Extract the (X, Y) coordinate from the center of the cell holding the provided text.  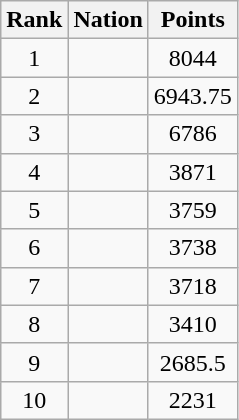
4 (34, 172)
3718 (192, 286)
Nation (108, 20)
7 (34, 286)
8 (34, 324)
3759 (192, 210)
5 (34, 210)
2 (34, 96)
6 (34, 248)
3871 (192, 172)
Points (192, 20)
3 (34, 134)
3738 (192, 248)
8044 (192, 58)
6786 (192, 134)
10 (34, 400)
2685.5 (192, 362)
Rank (34, 20)
9 (34, 362)
6943.75 (192, 96)
2231 (192, 400)
3410 (192, 324)
1 (34, 58)
